Pinpoint the cell where the given text exists, returning its (X, Y) midpoint coordinate. 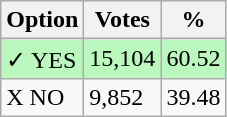
✓ YES (42, 59)
Votes (122, 20)
Option (42, 20)
15,104 (122, 59)
X NO (42, 97)
39.48 (194, 97)
60.52 (194, 59)
9,852 (122, 97)
% (194, 20)
